Capture the cell that displays the provided text and extract its [x, y] central coordinate. 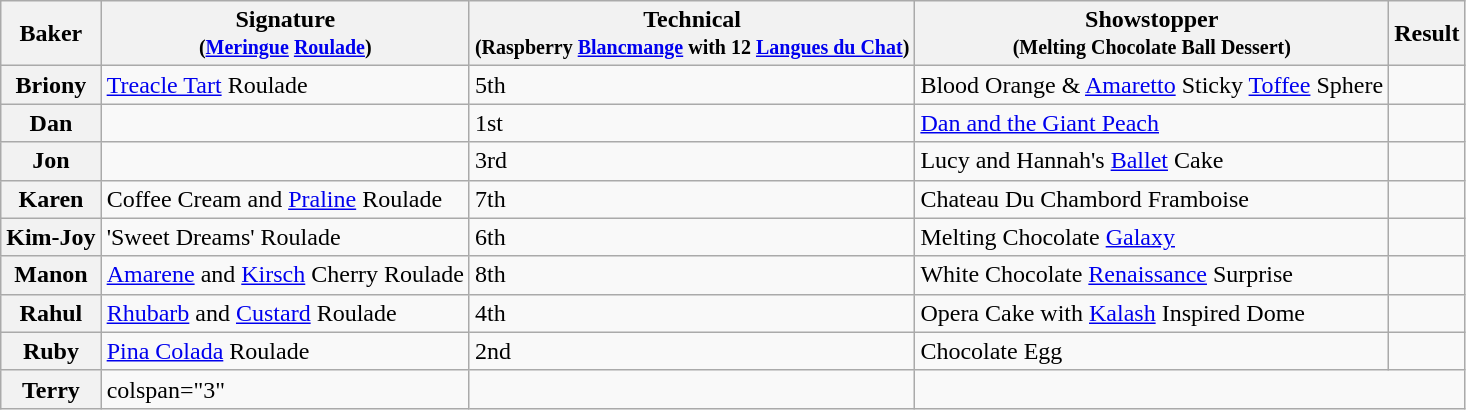
Karen [51, 199]
Treacle Tart Roulade [285, 85]
8th [692, 275]
Kim-Joy [51, 237]
3rd [692, 161]
6th [692, 237]
Melting Chocolate Galaxy [1152, 237]
Blood Orange & Amaretto Sticky Toffee Sphere [1152, 85]
1st [692, 123]
Amarene and Kirsch Cherry Roulade [285, 275]
4th [692, 313]
Lucy and Hannah's Ballet Cake [1152, 161]
5th [692, 85]
Baker [51, 34]
7th [692, 199]
2nd [692, 351]
Jon [51, 161]
Signature(Meringue Roulade) [285, 34]
Ruby [51, 351]
colspan="3" [285, 389]
'Sweet Dreams' Roulade [285, 237]
Dan [51, 123]
Dan and the Giant Peach [1152, 123]
Coffee Cream and Praline Roulade [285, 199]
Manon [51, 275]
Opera Cake with Kalash Inspired Dome [1152, 313]
Briony [51, 85]
Rahul [51, 313]
Chateau Du Chambord Framboise [1152, 199]
Result [1427, 34]
White Chocolate Renaissance Surprise [1152, 275]
Chocolate Egg [1152, 351]
Showstopper(Melting Chocolate Ball Dessert) [1152, 34]
Rhubarb and Custard Roulade [285, 313]
Technical(Raspberry Blancmange with 12 Langues du Chat) [692, 34]
Pina Colada Roulade [285, 351]
Terry [51, 389]
